Extract the (x, y) coordinate from the center of the cell holding the provided text.  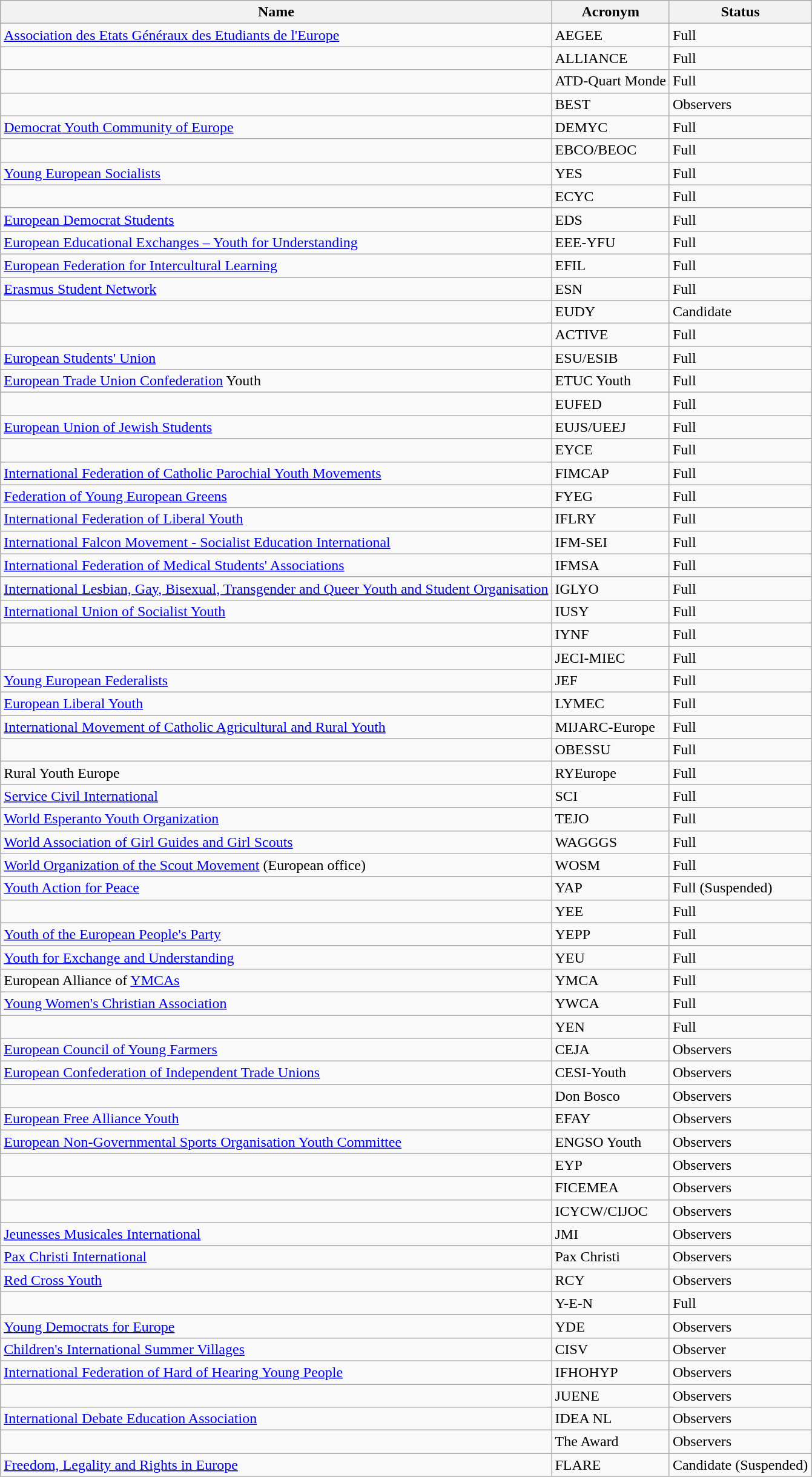
European Educational Exchanges – Youth for Understanding (276, 242)
Rural Youth Europe (276, 773)
Young Democrats for Europe (276, 1326)
Federation of Young European Greens (276, 496)
Status (740, 12)
European Non-Governmental Sports Organisation Youth Committee (276, 1142)
ATD-Quart Monde (610, 81)
Young Women's Christian Association (276, 1003)
FYEG (610, 496)
YMCA (610, 980)
European Students' Union (276, 358)
EFIL (610, 265)
Red Cross Youth (276, 1280)
FICEMEA (610, 1188)
Children's International Summer Villages (276, 1349)
YAP (610, 888)
World Organization of the Scout Movement (European office) (276, 865)
Don Bosco (610, 1096)
EUJS/UEEJ (610, 427)
YEE (610, 911)
International Federation of Catholic Parochial Youth Movements (276, 473)
World Association of Girl Guides and Girl Scouts (276, 842)
IGLYO (610, 588)
CISV (610, 1349)
IFMSA (610, 565)
JMI (610, 1234)
YEN (610, 1027)
ACTIVE (610, 335)
European Union of Jewish Students (276, 427)
TEJO (610, 819)
Jeunesses Musicales International (276, 1234)
YDE (610, 1326)
YEPP (610, 934)
Youth of the European People's Party (276, 934)
European Free Alliance Youth (276, 1119)
YEU (610, 957)
FIMCAP (610, 473)
European Democrat Students (276, 219)
Young European Socialists (276, 173)
International Union of Socialist Youth (276, 611)
Observer (740, 1349)
YWCA (610, 1003)
Service Civil International (276, 796)
IFHOHYP (610, 1372)
BEST (610, 104)
WOSM (610, 865)
EEE-YFU (610, 242)
WAGGGS (610, 842)
International Lesbian, Gay, Bisexual, Transgender and Queer Youth and Student Organisation (276, 588)
ETUC Youth (610, 381)
Pax Christi (610, 1257)
Youth for Exchange and Understanding (276, 957)
IYNF (610, 634)
DEMYC (610, 127)
RYEurope (610, 773)
Association des Etats Généraux des Etudiants de l'Europe (276, 35)
CEJA (610, 1050)
EYCE (610, 450)
CESI-Youth (610, 1073)
EYP (610, 1165)
European Federation for Intercultural Learning (276, 265)
YES (610, 173)
Pax Christi International (276, 1257)
ESN (610, 289)
European Alliance of YMCAs (276, 980)
ENGSO Youth (610, 1142)
FLARE (610, 1465)
International Federation of Hard of Hearing Young People (276, 1372)
The Award (610, 1442)
LYMEC (610, 704)
SCI (610, 796)
AEGEE (610, 35)
ICYCW/CIJOC (610, 1211)
Y-E-N (610, 1303)
International Debate Education Association (276, 1419)
JECI-MIEC (610, 657)
IUSY (610, 611)
European Confederation of Independent Trade Unions (276, 1073)
Erasmus Student Network (276, 289)
European Trade Union Confederation Youth (276, 381)
EDS (610, 219)
Youth Action for Peace (276, 888)
European Council of Young Farmers (276, 1050)
JEF (610, 681)
International Federation of Liberal Youth (276, 519)
OBESSU (610, 750)
ALLIANCE (610, 58)
International Movement of Catholic Agricultural and Rural Youth (276, 727)
European Liberal Youth (276, 704)
Candidate (740, 312)
RCY (610, 1280)
IFLRY (610, 519)
JUENE (610, 1395)
International Falcon Movement - Socialist Education International (276, 542)
Candidate (Suspended) (740, 1465)
ECYC (610, 196)
Full (Suspended) (740, 888)
EBCO/BEOC (610, 150)
EUDY (610, 312)
Name (276, 12)
Young European Federalists (276, 681)
IDEA NL (610, 1419)
International Federation of Medical Students' Associations (276, 565)
MIJARC-Europe (610, 727)
World Esperanto Youth Organization (276, 819)
Freedom, Legality and Rights in Europe (276, 1465)
EUFED (610, 404)
IFM-SEI (610, 542)
Democrat Youth Community of Europe (276, 127)
ESU/ESIB (610, 358)
Acronym (610, 12)
EFAY (610, 1119)
